Output the [x, y] coordinate of the center of the cell containing the given text.  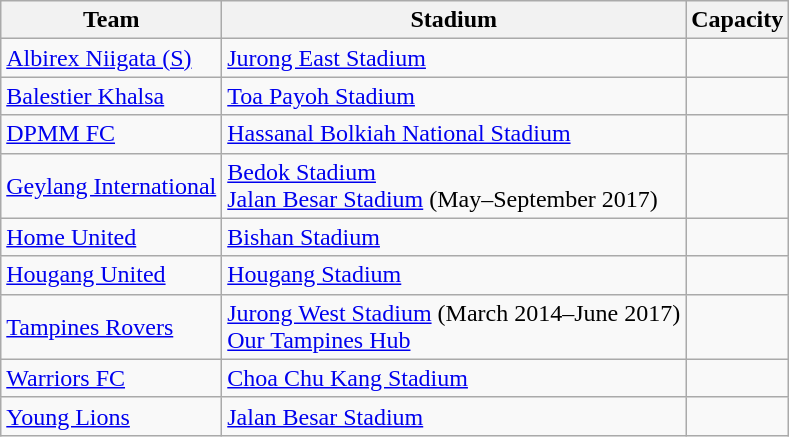
Jalan Besar Stadium [454, 416]
Warriors FC [112, 378]
Stadium [454, 20]
Geylang International [112, 186]
Young Lions [112, 416]
DPMM FC [112, 134]
Toa Payoh Stadium [454, 96]
Balestier Khalsa [112, 96]
Choa Chu Kang Stadium [454, 378]
Bishan Stadium [454, 237]
Hougang United [112, 275]
Bedok StadiumJalan Besar Stadium (May–September 2017) [454, 186]
Capacity [738, 20]
Hassanal Bolkiah National Stadium [454, 134]
Home United [112, 237]
Hougang Stadium [454, 275]
Tampines Rovers [112, 326]
Team [112, 20]
Jurong West Stadium (March 2014–June 2017)Our Tampines Hub [454, 326]
Albirex Niigata (S) [112, 58]
Jurong East Stadium [454, 58]
